Locate the cell with the specified text and output its [X, Y] center coordinate. 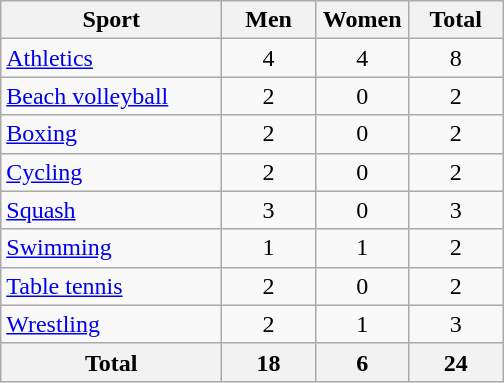
Men [269, 20]
Table tennis [112, 286]
Swimming [112, 248]
24 [456, 362]
Squash [112, 210]
6 [362, 362]
8 [456, 58]
Athletics [112, 58]
Sport [112, 20]
Boxing [112, 134]
Women [362, 20]
Cycling [112, 172]
Beach volleyball [112, 96]
18 [269, 362]
Wrestling [112, 324]
